Extract the [X, Y] coordinate from the center of the cell holding the provided text.  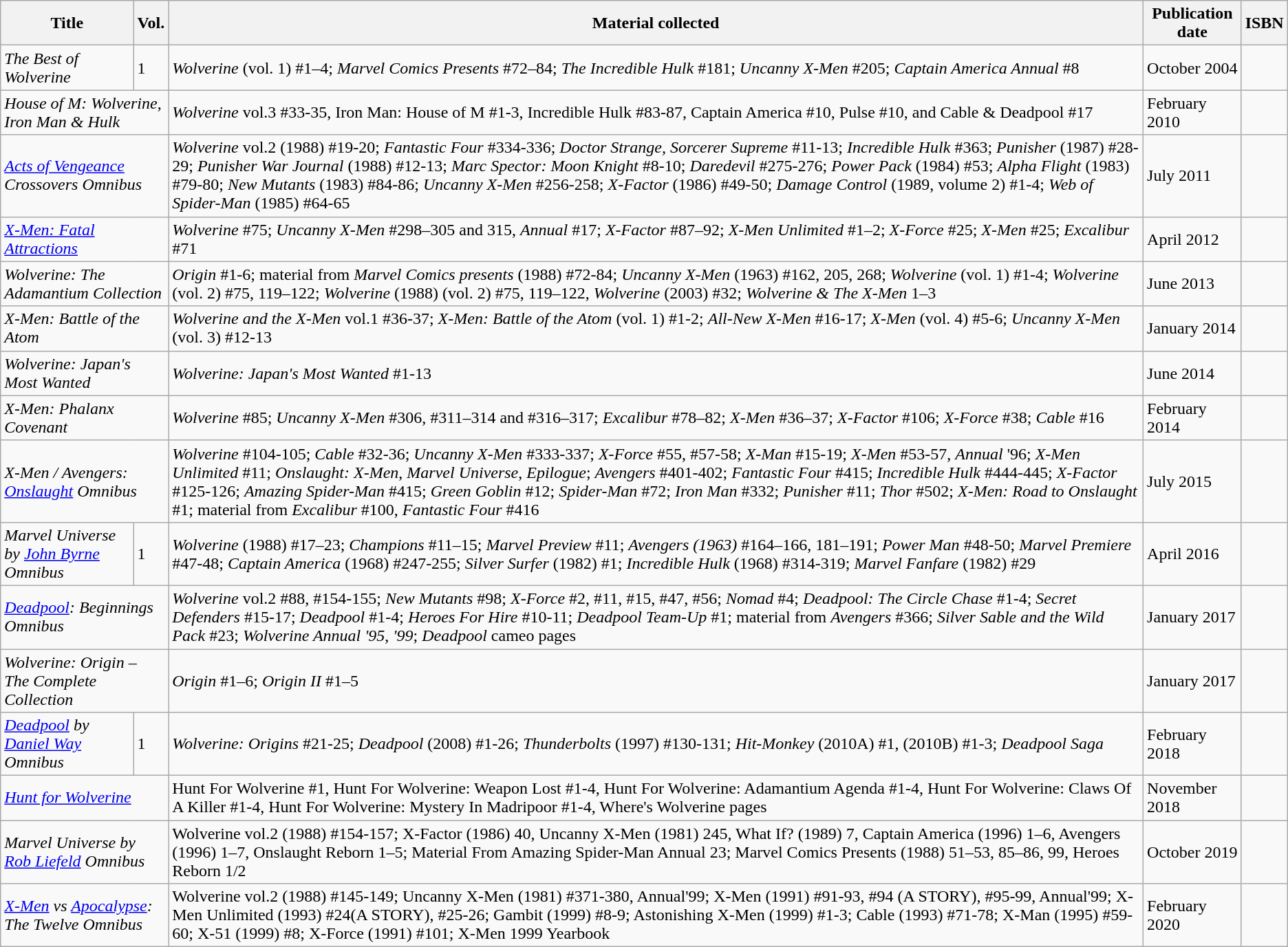
April 2012 [1193, 239]
January 2014 [1193, 329]
February 2010 [1193, 113]
ISBN [1265, 23]
February 2014 [1193, 418]
October 2019 [1193, 852]
Wolverine: Japan's Most Wanted #1-13 [656, 373]
X-Men: Fatal Attractions [85, 239]
Hunt for Wolverine [85, 798]
February 2020 [1193, 915]
Deadpool by Daniel Way Omnibus [67, 744]
Wolverine vol.3 #33-35, Iron Man: House of M #1-3, Incredible Hulk #83-87, Captain America #10, Pulse #10, and Cable & Deadpool #17 [656, 113]
Wolverine (vol. 1) #1–4; Marvel Comics Presents #72–84; The Incredible Hulk #181; Uncanny X-Men #205; Captain America Annual #8 [656, 67]
Wolverine: The Adamantium Collection [85, 283]
Acts of Vengeance Crossovers Omnibus [85, 176]
Wolverine: Japan's Most Wanted [85, 373]
November 2018 [1193, 798]
Wolverine #75; Uncanny X-Men #298–305 and 315, Annual #17; X-Factor #87–92; X-Men Unlimited #1–2; X-Force #25; X-Men #25; Excalibur #71 [656, 239]
Publication date [1193, 23]
Title [67, 23]
Marvel Universe by John Byrne Omnibus [67, 554]
Wolverine #85; Uncanny X-Men #306, #311–314 and #316–317; Excalibur #78–82; X-Men #36–37; X-Factor #106; X-Force #38; Cable #16 [656, 418]
October 2004 [1193, 67]
Deadpool: Beginnings Omnibus [85, 617]
Wolverine: Origins #21-25; Deadpool (2008) #1-26; Thunderbolts (1997) #130-131; Hit-Monkey (2010A) #1, (2010B) #1-3; Deadpool Saga [656, 744]
February 2018 [1193, 744]
April 2016 [1193, 554]
House of M: Wolverine, Iron Man & Hulk [85, 113]
X-Men: Battle of the Atom [85, 329]
The Best of Wolverine [67, 67]
July 2015 [1193, 481]
Vol. [151, 23]
Marvel Universe by Rob Liefeld Omnibus [85, 852]
June 2013 [1193, 283]
July 2011 [1193, 176]
X-Men: Phalanx Covenant [85, 418]
Origin #1–6; Origin II #1–5 [656, 681]
Material collected [656, 23]
Wolverine: Origin – The Complete Collection [85, 681]
X-Men / Avengers: Onslaught Omnibus [85, 481]
X-Men vs Apocalypse: The Twelve Omnibus [85, 915]
June 2014 [1193, 373]
